Locate the cell with the specified text and output its [x, y] center coordinate. 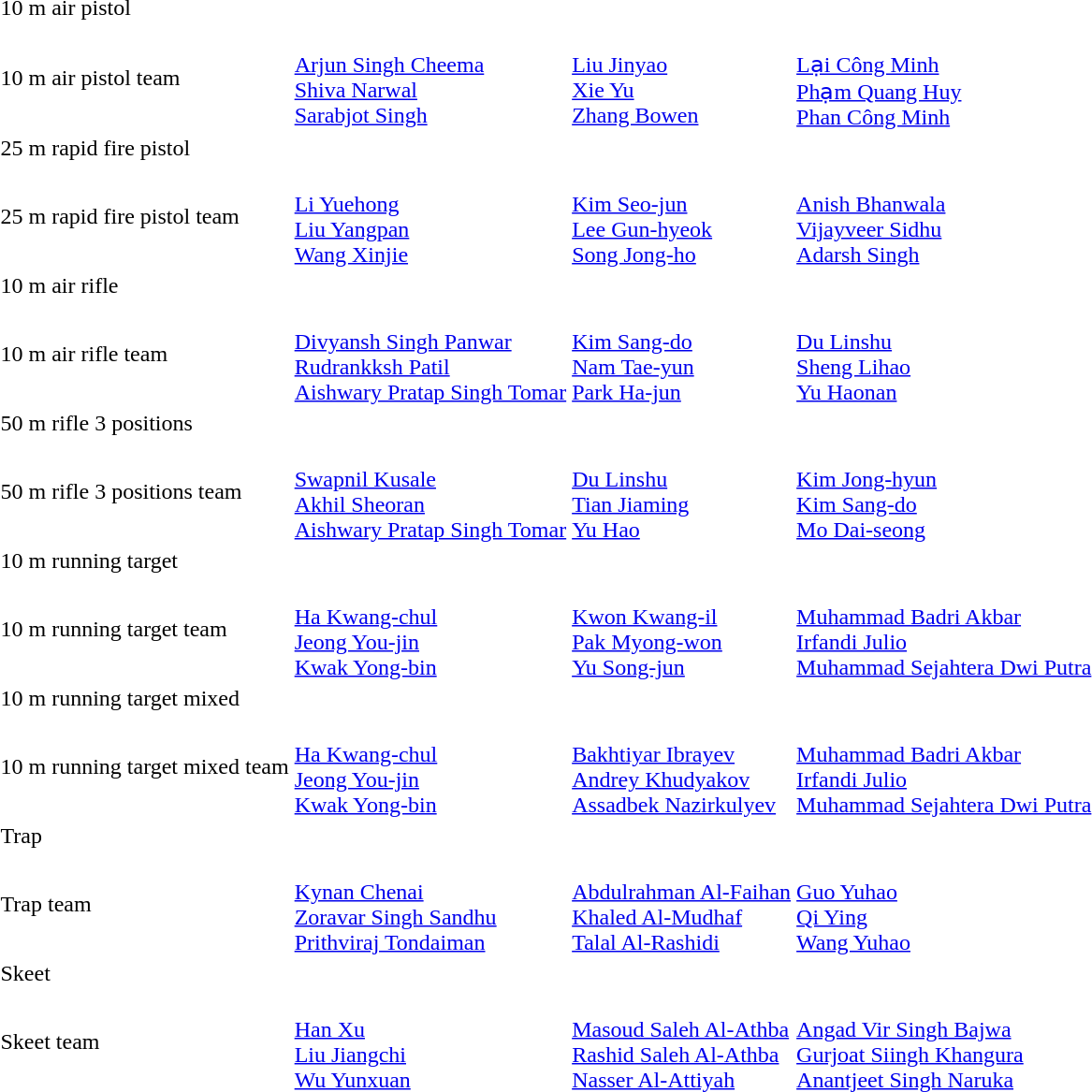
Liu JinyaoXie YuZhang Bowen [681, 78]
Arjun Singh CheemaShiva NarwalSarabjot Singh [430, 78]
Abdulrahman Al-FaihanKhaled Al-MudhafTalal Al-Rashidi [681, 904]
Divyansh Singh PanwarRudrankksh PatilAishwary Pratap Singh Tomar [430, 354]
Kwon Kwang-ilPak Myong-wonYu Song-jun [681, 629]
Li YuehongLiu YangpanWang Xinjie [430, 217]
Du LinshuTian JiamingYu Hao [681, 492]
Bakhtiyar IbrayevAndrey KhudyakovAssadbek Nazirkulyev [681, 767]
Kim Seo-junLee Gun-hyeokSong Jong-ho [681, 217]
Kim Sang-doNam Tae-yunPark Ha-jun [681, 354]
Kynan ChenaiZoravar Singh SandhuPrithviraj Tondaiman [430, 904]
Swapnil KusaleAkhil SheoranAishwary Pratap Singh Tomar [430, 492]
